Provide the [x, y] coordinate of the cell's center where the given text is located.  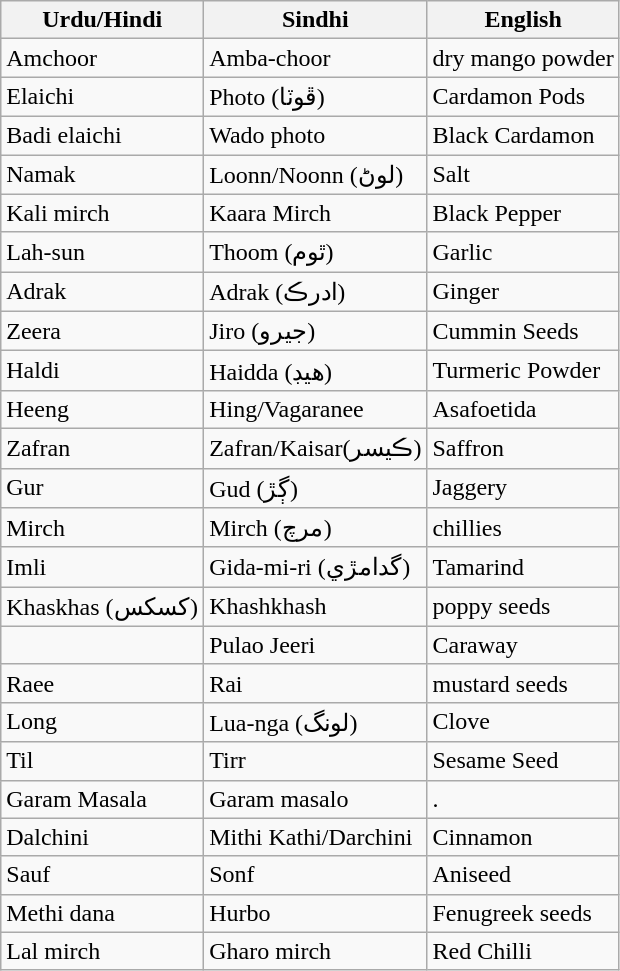
Garam masalo [316, 799]
Asafoetida [523, 409]
Zeera [102, 331]
Heeng [102, 409]
poppy seeds [523, 607]
Black Cardamon [523, 135]
Lah-sun [102, 252]
Kali mirch [102, 213]
Adrak [102, 292]
Dalchini [102, 837]
Black Pepper [523, 213]
Cinnamon [523, 837]
Elaichi [102, 97]
mustard seeds [523, 683]
Khashkhash [316, 607]
Gud (ڳڙ) [316, 488]
Garam Masala [102, 799]
Loonn/Noonn (لوڻ) [316, 174]
Urdu/Hindi [102, 20]
Gharo mirch [316, 951]
Hing/Vagaranee [316, 409]
Lua-nga (لونگ) [316, 722]
Pulao Jeeri [316, 645]
Adrak (ادرڪ) [316, 292]
Cardamon Pods [523, 97]
Salt [523, 174]
Hurbo [316, 913]
Garlic [523, 252]
Rai [316, 683]
Badi elaichi [102, 135]
Caraway [523, 645]
Lal mirch [102, 951]
Zafran/Kaisar(ڪيسر) [316, 448]
Fenugreek seeds [523, 913]
Amba-choor [316, 58]
Haidda (هيڊ) [316, 371]
Khaskhas (کسکس) [102, 607]
chillies [523, 528]
Ginger [523, 292]
Imli [102, 567]
Mirch (مرچ) [316, 528]
Sesame Seed [523, 761]
Saffron [523, 448]
Sauf [102, 875]
Cummin Seeds [523, 331]
Methi dana [102, 913]
Jaggery [523, 488]
Raee [102, 683]
Til [102, 761]
Red Chilli [523, 951]
Namak [102, 174]
Tirr [316, 761]
dry mango powder [523, 58]
Mithi Kathi/Darchini [316, 837]
Aniseed [523, 875]
Amchoor [102, 58]
Wado photo [316, 135]
Sonf [316, 875]
Sindhi [316, 20]
Gida-mi-ri (گدامڙي) [316, 567]
Kaara Mirch [316, 213]
English [523, 20]
Gur [102, 488]
Haldi [102, 371]
Thoom (ٿوم) [316, 252]
Turmeric Powder [523, 371]
. [523, 799]
Long [102, 722]
Photo (ڦوٽا) [316, 97]
Tamarind [523, 567]
Jiro (جيرو) [316, 331]
Clove [523, 722]
Zafran [102, 448]
Mirch [102, 528]
